Pinpoint the cell where the given text exists, returning its (x, y) midpoint coordinate. 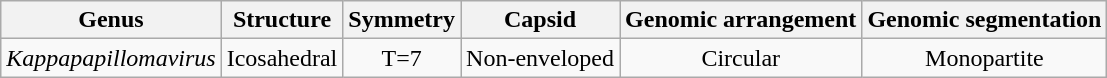
Icosahedral (282, 58)
Genomic segmentation (984, 20)
Genomic arrangement (741, 20)
Capsid (540, 20)
Monopartite (984, 58)
T=7 (402, 58)
Non-enveloped (540, 58)
Circular (741, 58)
Kappapapillomavirus (111, 58)
Genus (111, 20)
Structure (282, 20)
Symmetry (402, 20)
